Detect which cell encompasses the target text, then output its [X, Y] center coordinate. 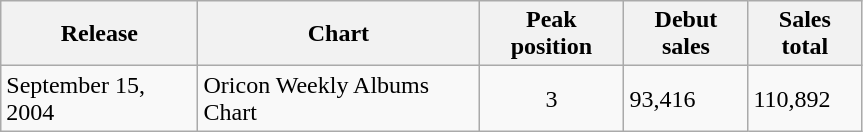
Chart [338, 34]
Peak position [552, 34]
Oricon Weekly Albums Chart [338, 98]
Sales total [805, 34]
September 15, 2004 [100, 98]
110,892 [805, 98]
Debut sales [686, 34]
3 [552, 98]
Release [100, 34]
93,416 [686, 98]
